Identify which cell holds the provided text, then report its [X, Y] central coordinate. 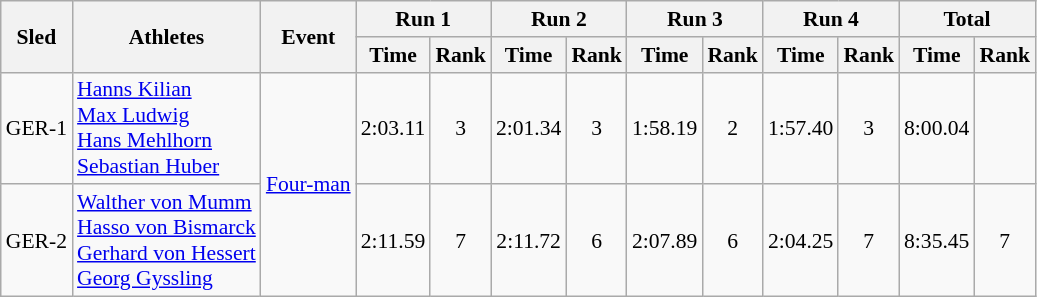
GER-1 [36, 128]
Total [967, 19]
2:11.59 [394, 241]
2:04.25 [800, 241]
8:00.04 [936, 128]
Sled [36, 36]
Four-man [308, 184]
2:03.11 [394, 128]
8:35.45 [936, 241]
2:01.34 [528, 128]
Walther von MummHasso von BismarckGerhard von HessertGeorg Gyssling [166, 241]
Run 4 [831, 19]
Run 2 [559, 19]
Event [308, 36]
Hanns KilianMax LudwigHans MehlhornSebastian Huber [166, 128]
1:57.40 [800, 128]
2:11.72 [528, 241]
1:58.19 [664, 128]
2:07.89 [664, 241]
2 [732, 128]
Athletes [166, 36]
GER-2 [36, 241]
Run 1 [424, 19]
Run 3 [695, 19]
